Provide the [X, Y] coordinate of the cell's center where the given text is located.  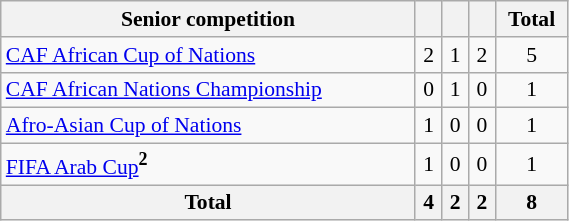
5 [532, 55]
FIFA Arab Cup2 [208, 164]
CAF African Nations Championship [208, 90]
Afro-Asian Cup of Nations [208, 126]
4 [428, 203]
8 [532, 203]
Senior competition [208, 19]
CAF African Cup of Nations [208, 55]
